Find where the given text appears and provide that cell's center as (x, y) coordinate. 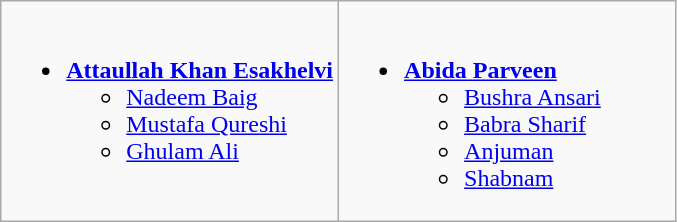
Abida ParveenBushra AnsariBabra SharifAnjumanShabnam (508, 112)
Attaullah Khan EsakhelviNadeem BaigMustafa QureshiGhulam Ali (170, 112)
